Output the (X, Y) coordinate of the center of the cell containing the given text.  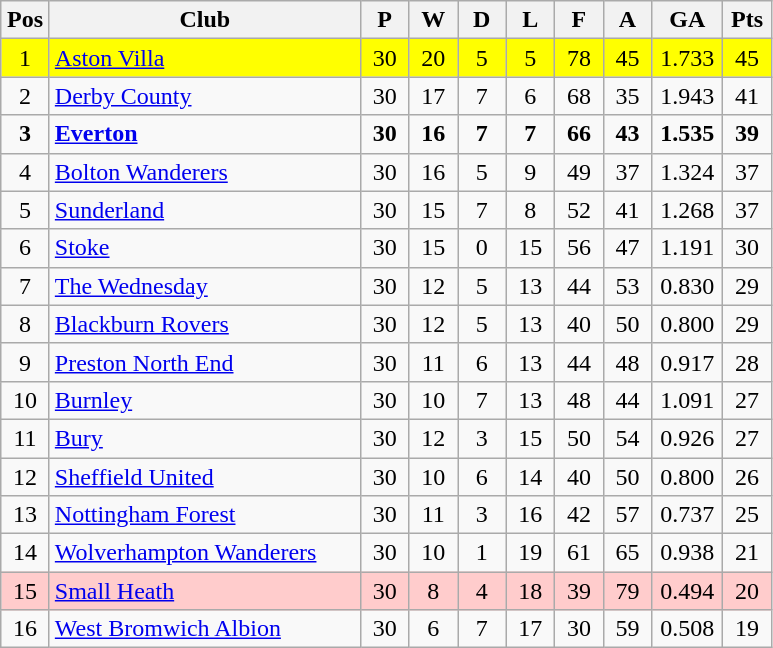
Bolton Wanderers (204, 172)
Sunderland (204, 210)
79 (628, 591)
Pts (748, 20)
25 (748, 515)
0.917 (688, 362)
66 (580, 134)
0.737 (688, 515)
1.268 (688, 210)
61 (580, 553)
42 (580, 515)
65 (628, 553)
Stoke (204, 248)
68 (580, 96)
1.943 (688, 96)
78 (580, 58)
Sheffield United (204, 477)
Pos (26, 20)
Wolverhampton Wanderers (204, 553)
Bury (204, 438)
F (580, 20)
0.926 (688, 438)
A (628, 20)
47 (628, 248)
28 (748, 362)
1.535 (688, 134)
1.091 (688, 400)
Derby County (204, 96)
D (482, 20)
The Wednesday (204, 286)
Aston Villa (204, 58)
L (530, 20)
GA (688, 20)
Burnley (204, 400)
0.494 (688, 591)
0.938 (688, 553)
Everton (204, 134)
26 (748, 477)
18 (530, 591)
0.830 (688, 286)
Blackburn Rovers (204, 324)
43 (628, 134)
1.733 (688, 58)
1.324 (688, 172)
2 (26, 96)
Nottingham Forest (204, 515)
Club (204, 20)
P (384, 20)
West Bromwich Albion (204, 629)
59 (628, 629)
Small Heath (204, 591)
0.508 (688, 629)
Preston North End (204, 362)
35 (628, 96)
54 (628, 438)
49 (580, 172)
56 (580, 248)
21 (748, 553)
1.191 (688, 248)
W (434, 20)
0 (482, 248)
57 (628, 515)
53 (628, 286)
52 (580, 210)
